Identify which cell holds the provided text, then report its [X, Y] central coordinate. 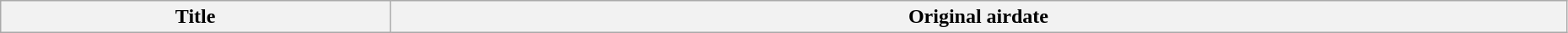
Original airdate [978, 17]
Title [196, 17]
